Return [X, Y] of the center of cell containing provided text 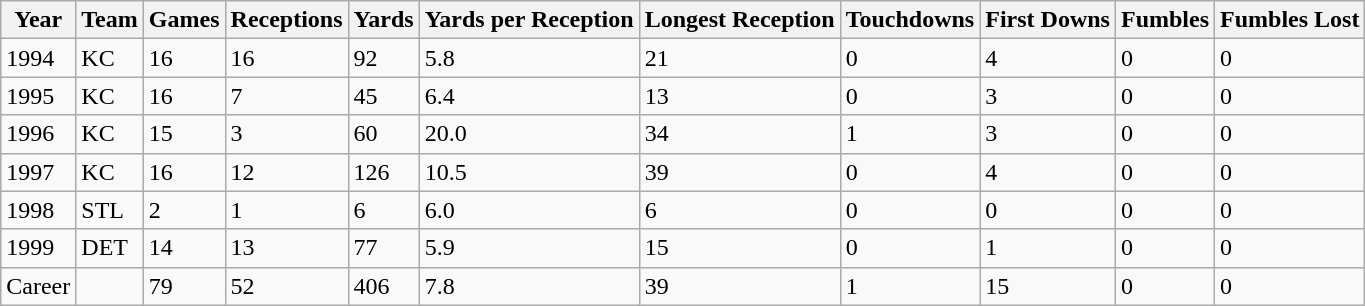
First Downs [1048, 20]
60 [384, 134]
Team [110, 20]
7 [286, 96]
12 [286, 172]
5.9 [529, 248]
77 [384, 248]
1994 [38, 58]
1996 [38, 134]
14 [184, 248]
Year [38, 20]
20.0 [529, 134]
Touchdowns [910, 20]
Receptions [286, 20]
Career [38, 286]
406 [384, 286]
Yards per Reception [529, 20]
STL [110, 210]
92 [384, 58]
126 [384, 172]
79 [184, 286]
1997 [38, 172]
Games [184, 20]
10.5 [529, 172]
52 [286, 286]
DET [110, 248]
Fumbles Lost [1290, 20]
34 [740, 134]
Fumbles [1164, 20]
6.4 [529, 96]
7.8 [529, 286]
6.0 [529, 210]
Longest Reception [740, 20]
1998 [38, 210]
1995 [38, 96]
21 [740, 58]
1999 [38, 248]
2 [184, 210]
45 [384, 96]
Yards [384, 20]
5.8 [529, 58]
